From the cell containing the given text, extract its center point as [X, Y] coordinate. 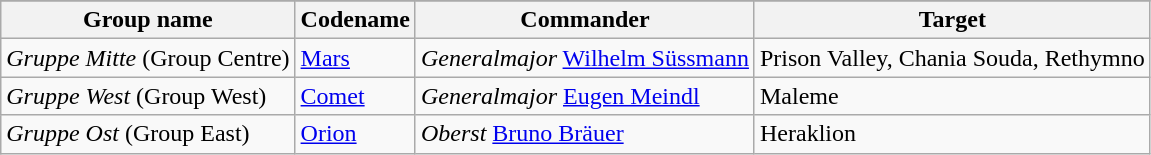
Group name [148, 20]
Prison Valley, Chania Souda, Rethymno [952, 58]
Gruppe Ost (Group East) [148, 134]
Orion [355, 134]
Generalmajor Wilhelm Süssmann [584, 58]
Oberst Bruno Bräuer [584, 134]
Comet [355, 96]
Heraklion [952, 134]
Gruppe West (Group West) [148, 96]
Maleme [952, 96]
Codename [355, 20]
Generalmajor Eugen Meindl [584, 96]
Commander [584, 20]
Gruppe Mitte (Group Centre) [148, 58]
Target [952, 20]
Mars [355, 58]
